Capture the cell that displays the provided text and extract its (x, y) central coordinate. 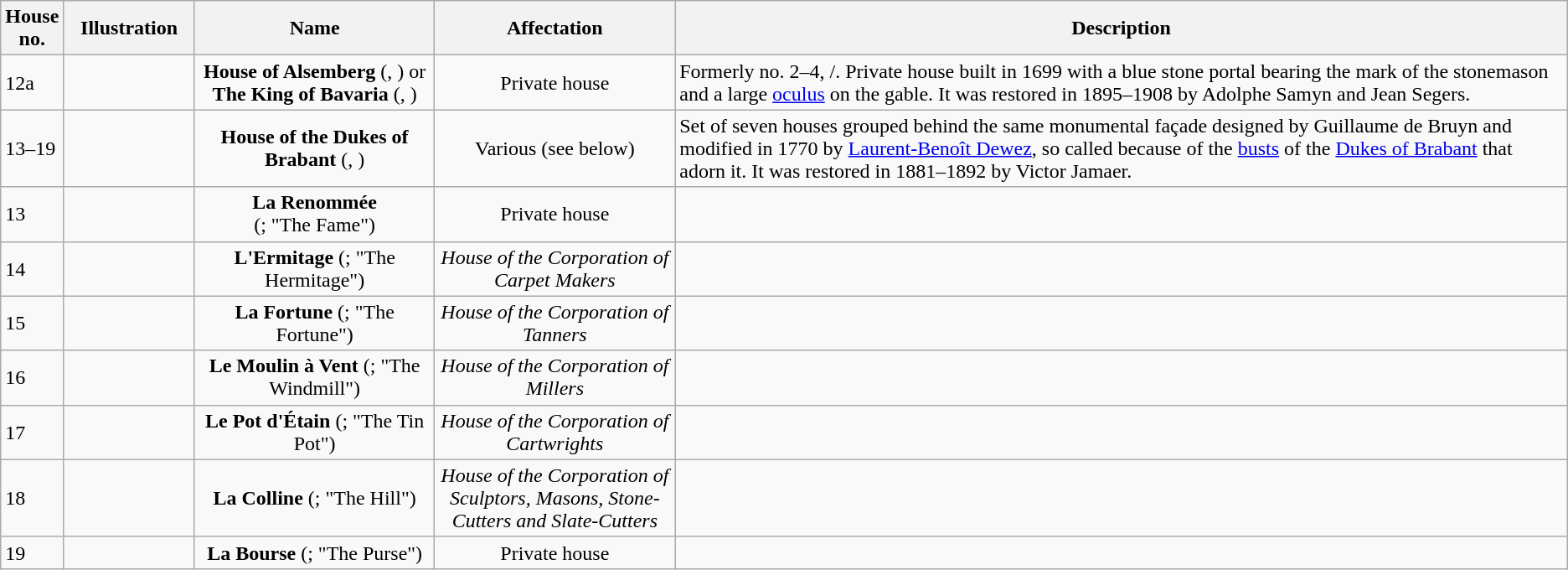
House of the Corporation of Cartwrights (554, 433)
House of Alsemberg (, ) or The King of Bavaria (, ) (315, 82)
Name (315, 28)
House of the Corporation of Sculptors, Masons, Stone-Cutters and Slate-Cutters (554, 498)
Houseno. (32, 28)
Le Moulin à Vent (; "The Windmill") (315, 377)
House of the Corporation of Carpet Makers (554, 268)
La Fortune (; "The Fortune") (315, 324)
15 (32, 324)
La Bourse (; "The Purse") (315, 552)
House of the Corporation of Millers (554, 377)
17 (32, 433)
Description (1122, 28)
La Colline (; "The Hill") (315, 498)
House of the Dukes of Brabant (, ) (315, 148)
18 (32, 498)
L'Ermitage (; "The Hermitage") (315, 268)
14 (32, 268)
Illustration (129, 28)
Affectation (554, 28)
House of the Corporation of Tanners (554, 324)
La Renommée(; "The Fame") (315, 215)
Le Pot d'Étain (; "The Tin Pot") (315, 433)
16 (32, 377)
12a (32, 82)
Various (see below) (554, 148)
13 (32, 215)
13–19 (32, 148)
19 (32, 552)
